Output the [x, y] coordinate of the center of the cell containing the given text.  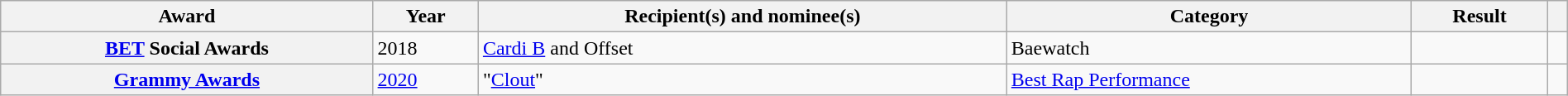
"Clout" [743, 79]
Recipient(s) and nominee(s) [743, 17]
Award [187, 17]
2018 [425, 48]
Best Rap Performance [1209, 79]
Baewatch [1209, 48]
Year [425, 17]
Category [1209, 17]
2020 [425, 79]
BET Social Awards [187, 48]
Grammy Awards [187, 79]
Result [1480, 17]
Cardi B and Offset [743, 48]
